For the text-containing cell, return its midpoint in (x, y) coordinate format. 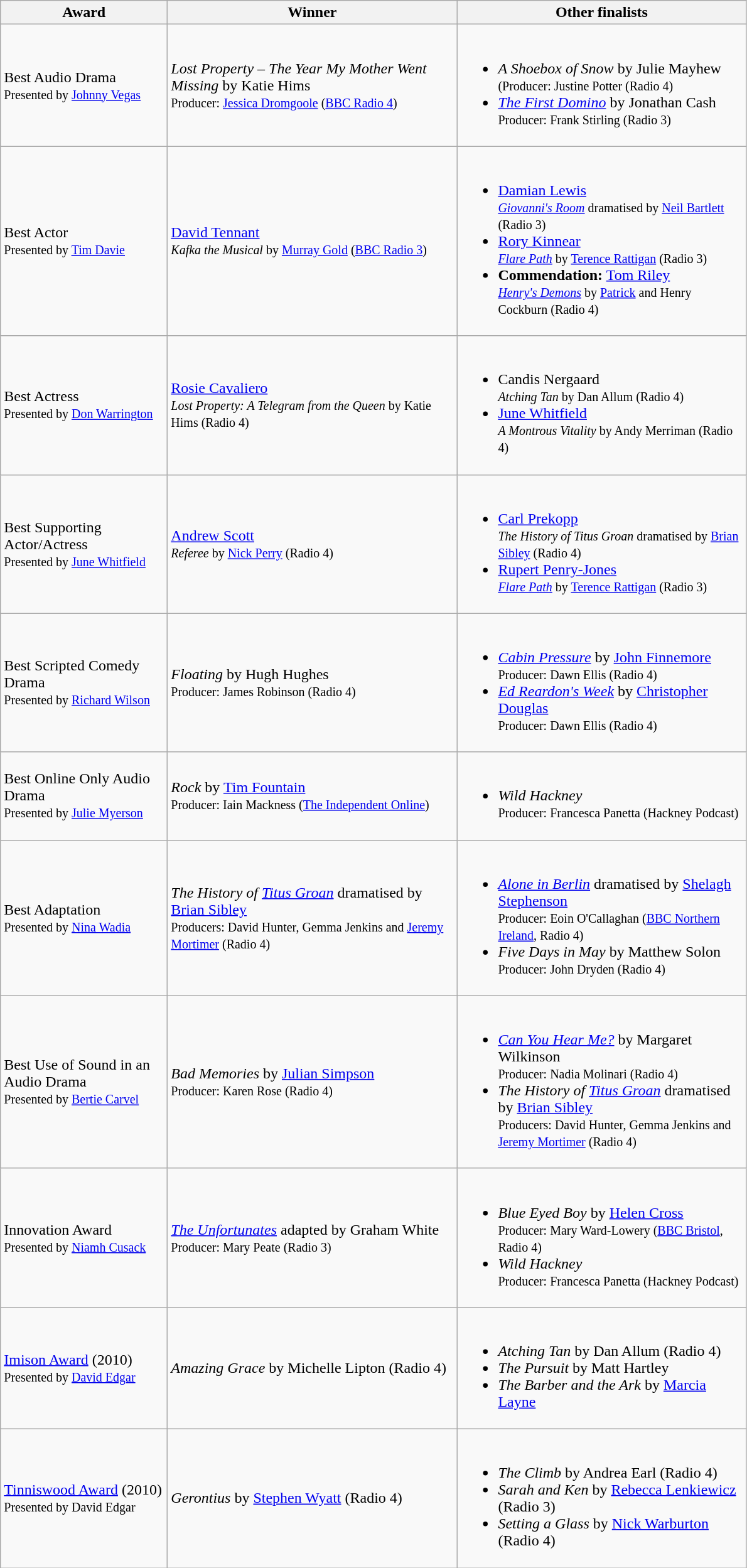
Best Use of Sound in an Audio DramaPresented by Bertie Carvel (84, 1082)
Other finalists (601, 13)
Best Scripted Comedy DramaPresented by Richard Wilson (84, 683)
Cabin Pressure by John FinnemoreProducer: Dawn Ellis (Radio 4)Ed Reardon's Week by Christopher DouglasProducer: Dawn Ellis (Radio 4) (601, 683)
Imison Award (2010)Presented by David Edgar (84, 1368)
Lost Property – The Year My Mother Went Missing by Katie HimsProducer: Jessica Dromgoole (BBC Radio 4) (313, 85)
Best ActorPresented by Tim Davie (84, 241)
Gerontius by Stephen Wyatt (Radio 4) (313, 1498)
Innovation AwardPresented by Niamh Cusack (84, 1238)
Atching Tan by Dan Allum (Radio 4)The Pursuit by Matt HartleyThe Barber and the Ark by Marcia Layne (601, 1368)
Tinniswood Award (2010)Presented by David Edgar (84, 1498)
Candis NergaardAtching Tan by Dan Allum (Radio 4)June WhitfieldA Montrous Vitality by Andy Merriman (Radio 4) (601, 405)
Award (84, 13)
Bad Memories by Julian SimpsonProducer: Karen Rose (Radio 4) (313, 1082)
Best Audio DramaPresented by Johnny Vegas (84, 85)
Blue Eyed Boy by Helen CrossProducer: Mary Ward-Lowery (BBC Bristol, Radio 4)Wild HackneyProducer: Francesca Panetta (Hackney Podcast) (601, 1238)
David TennantKafka the Musical by Murray Gold (BBC Radio 3) (313, 241)
Best Supporting Actor/ActressPresented by June Whitfield (84, 544)
The Unfortunates adapted by Graham WhiteProducer: Mary Peate (Radio 3) (313, 1238)
Rock by Tim FountainProducer: Iain Mackness (The Independent Online) (313, 796)
Winner (313, 13)
Amazing Grace by Michelle Lipton (Radio 4) (313, 1368)
The Climb by Andrea Earl (Radio 4)Sarah and Ken by Rebecca Lenkiewicz (Radio 3)Setting a Glass by Nick Warburton (Radio 4) (601, 1498)
Floating by Hugh HughesProducer: James Robinson (Radio 4) (313, 683)
A Shoebox of Snow by Julie Mayhew(Producer: Justine Potter (Radio 4)The First Domino by Jonathan CashProducer: Frank Stirling (Radio 3) (601, 85)
Wild HackneyProducer: Francesca Panetta (Hackney Podcast) (601, 796)
The History of Titus Groan dramatised by Brian SibleyProducers: David Hunter, Gemma Jenkins and Jeremy Mortimer (Radio 4) (313, 918)
Andrew ScottReferee by Nick Perry (Radio 4) (313, 544)
Best Online Only Audio DramaPresented by Julie Myerson (84, 796)
Rosie CavalieroLost Property: A Telegram from the Queen by Katie Hims (Radio 4) (313, 405)
Best AdaptationPresented by Nina Wadia (84, 918)
Carl PrekoppThe History of Titus Groan dramatised by Brian Sibley (Radio 4)Rupert Penry-JonesFlare Path by Terence Rattigan (Radio 3) (601, 544)
Best ActressPresented by Don Warrington (84, 405)
